Scan for the cell matching the given text and deliver its (X, Y) coordinate at center. 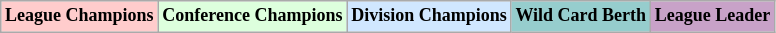
Division Champions (429, 16)
League Champions (80, 16)
League Leader (712, 16)
Conference Champions (252, 16)
Wild Card Berth (580, 16)
